Scan for the cell matching the given text and deliver its (x, y) coordinate at center. 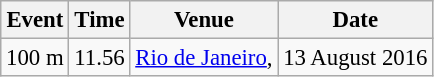
Date (356, 20)
Time (100, 20)
Rio de Janeiro, (204, 58)
Event (35, 20)
13 August 2016 (356, 58)
Venue (204, 20)
11.56 (100, 58)
100 m (35, 58)
